Determine the [X, Y] coordinate at the center of the cell enclosing the given text.  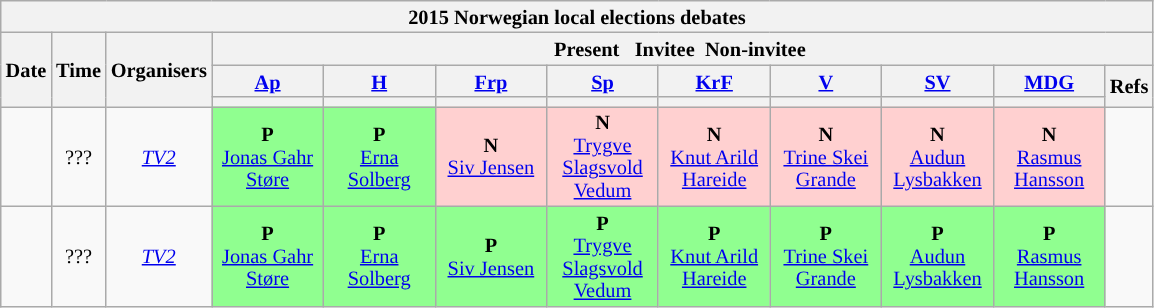
Frp [491, 81]
KrF [714, 81]
Time [78, 69]
NSiv Jensen [491, 156]
MDG [1049, 81]
Organisers [159, 69]
PTrine Skei Grande [826, 256]
PSiv Jensen [491, 256]
NKnut Arild Hareide [714, 156]
Refs [1129, 86]
PAudun Lysbakken [938, 256]
NAudun Lysbakken [938, 156]
Sp [603, 81]
2015 Norwegian local elections debates [577, 16]
PRasmus Hansson [1049, 256]
Present Invitee Non-invitee [682, 48]
PTrygve Slagsvold Vedum [603, 256]
Date [26, 69]
H [379, 81]
SV [938, 81]
V [826, 81]
NTrygve Slagsvold Vedum [603, 156]
NTrine Skei Grande [826, 156]
Ap [268, 81]
PKnut Arild Hareide [714, 256]
NRasmus Hansson [1049, 156]
